Find where the given text appears and provide that cell's center as (x, y) coordinate. 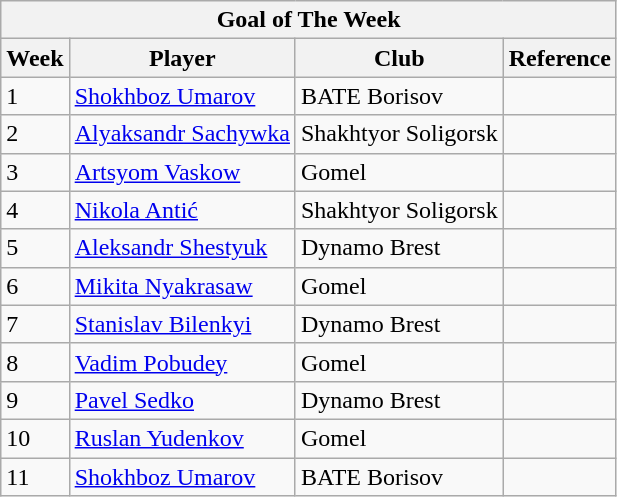
6 (35, 286)
3 (35, 172)
Alyaksandr Sachywka (182, 134)
1 (35, 96)
Goal of The Week (309, 20)
5 (35, 248)
8 (35, 362)
Nikola Antić (182, 210)
Pavel Sedko (182, 400)
Week (35, 58)
7 (35, 324)
Mikita Nyakrasaw (182, 286)
Aleksandr Shestyuk (182, 248)
Club (399, 58)
4 (35, 210)
Reference (560, 58)
11 (35, 477)
10 (35, 438)
Player (182, 58)
Ruslan Yudenkov (182, 438)
Artsyom Vaskow (182, 172)
Stanislav Bilenkyi (182, 324)
2 (35, 134)
9 (35, 400)
Vadim Pobudey (182, 362)
